Determine the [X, Y] coordinate at the center of the cell enclosing the given text.  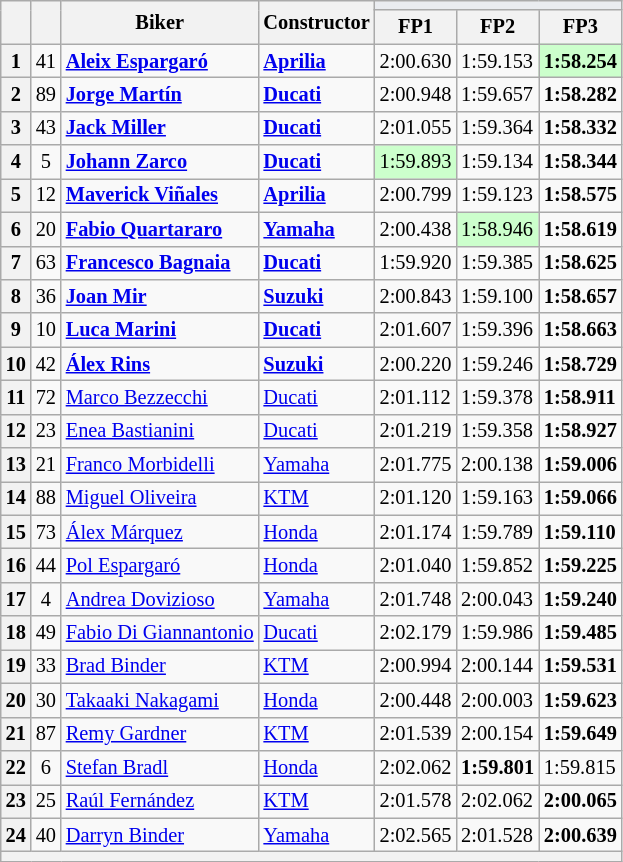
24 [16, 835]
18 [16, 633]
Francesco Bagnaia [160, 263]
3 [16, 128]
1:59.378 [498, 397]
2:01.748 [416, 599]
44 [46, 565]
1:59.110 [580, 532]
1:58.344 [580, 162]
Jack Miller [160, 128]
Biker [160, 22]
1:58.911 [580, 397]
Franco Morbidelli [160, 465]
1:58.663 [580, 330]
2:01.578 [416, 801]
89 [46, 94]
1:59.920 [416, 263]
1:58.729 [580, 364]
2:00.144 [498, 666]
Joan Mir [160, 296]
Fabio Quartararo [160, 229]
1:59.801 [498, 767]
2 [16, 94]
2:00.448 [416, 700]
2:01.120 [416, 498]
1:59.893 [416, 162]
2:00.843 [416, 296]
1:58.254 [580, 61]
2:00.220 [416, 364]
7 [16, 263]
2:00.154 [498, 734]
Enea Bastianini [160, 431]
14 [16, 498]
1:58.927 [580, 431]
73 [46, 532]
Álex Márquez [160, 532]
2:01.528 [498, 835]
22 [16, 767]
Jorge Martín [160, 94]
1:59.815 [580, 767]
16 [16, 565]
41 [46, 61]
2:00.994 [416, 666]
43 [46, 128]
Constructor [317, 22]
1:59.852 [498, 565]
2:01.539 [416, 734]
Marco Bezzecchi [160, 397]
1:58.282 [580, 94]
2:02.179 [416, 633]
1:59.006 [580, 465]
40 [46, 835]
Luca Marini [160, 330]
1:59.986 [498, 633]
Aleix Espargaró [160, 61]
2:00.003 [498, 700]
1:59.531 [580, 666]
2:00.043 [498, 599]
1:58.625 [580, 263]
36 [46, 296]
1:59.066 [580, 498]
30 [46, 700]
2:01.607 [416, 330]
1:58.946 [498, 229]
1:58.332 [580, 128]
Remy Gardner [160, 734]
2:01.775 [416, 465]
Raúl Fernández [160, 801]
Álex Rins [160, 364]
2:00.438 [416, 229]
1:59.485 [580, 633]
Maverick Viñales [160, 195]
1:59.789 [498, 532]
2:00.138 [498, 465]
1:59.623 [580, 700]
2:01.112 [416, 397]
19 [16, 666]
1:58.619 [580, 229]
1:59.385 [498, 263]
1:59.225 [580, 565]
2:01.174 [416, 532]
87 [46, 734]
Miguel Oliveira [160, 498]
17 [16, 599]
2:00.065 [580, 801]
8 [16, 296]
42 [46, 364]
15 [16, 532]
1:59.246 [498, 364]
11 [16, 397]
1:59.364 [498, 128]
1:58.575 [580, 195]
Darryn Binder [160, 835]
1:59.134 [498, 162]
Brad Binder [160, 666]
1:59.396 [498, 330]
1:59.358 [498, 431]
Takaaki Nakagami [160, 700]
25 [46, 801]
2:02.565 [416, 835]
2:00.948 [416, 94]
1:59.163 [498, 498]
2:01.040 [416, 565]
33 [46, 666]
63 [46, 263]
1:59.100 [498, 296]
FP3 [580, 27]
FP2 [498, 27]
1:59.657 [498, 94]
2:00.630 [416, 61]
2:00.799 [416, 195]
1 [16, 61]
1:59.153 [498, 61]
88 [46, 498]
Andrea Dovizioso [160, 599]
2:00.639 [580, 835]
Pol Espargaró [160, 565]
Stefan Bradl [160, 767]
2:01.055 [416, 128]
Johann Zarco [160, 162]
1:59.123 [498, 195]
Fabio Di Giannantonio [160, 633]
9 [16, 330]
1:59.240 [580, 599]
2:01.219 [416, 431]
1:58.657 [580, 296]
49 [46, 633]
FP1 [416, 27]
1:59.649 [580, 734]
72 [46, 397]
13 [16, 465]
